Return the [X, Y] coordinate for the center point of the cell that contains the specified text.  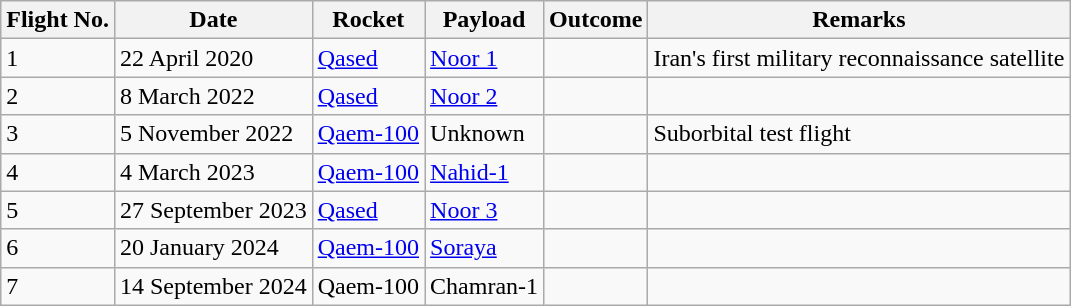
8 March 2022 [213, 96]
Noor 2 [484, 96]
7 [58, 286]
5 [58, 210]
Noor 3 [484, 210]
2 [58, 96]
14 September 2024 [213, 286]
27 September 2023 [213, 210]
5 November 2022 [213, 134]
Date [213, 20]
22 April 2020 [213, 58]
1 [58, 58]
Payload [484, 20]
Remarks [859, 20]
Noor 1 [484, 58]
4 [58, 172]
Soraya [484, 248]
Suborbital test flight [859, 134]
Chamran-1 [484, 286]
Nahid-1 [484, 172]
Rocket [368, 20]
20 January 2024 [213, 248]
Iran's first military reconnaissance satellite [859, 58]
4 March 2023 [213, 172]
Outcome [596, 20]
3 [58, 134]
Unknown [484, 134]
6 [58, 248]
Flight No. [58, 20]
